For the text-containing cell, return its midpoint in (x, y) coordinate format. 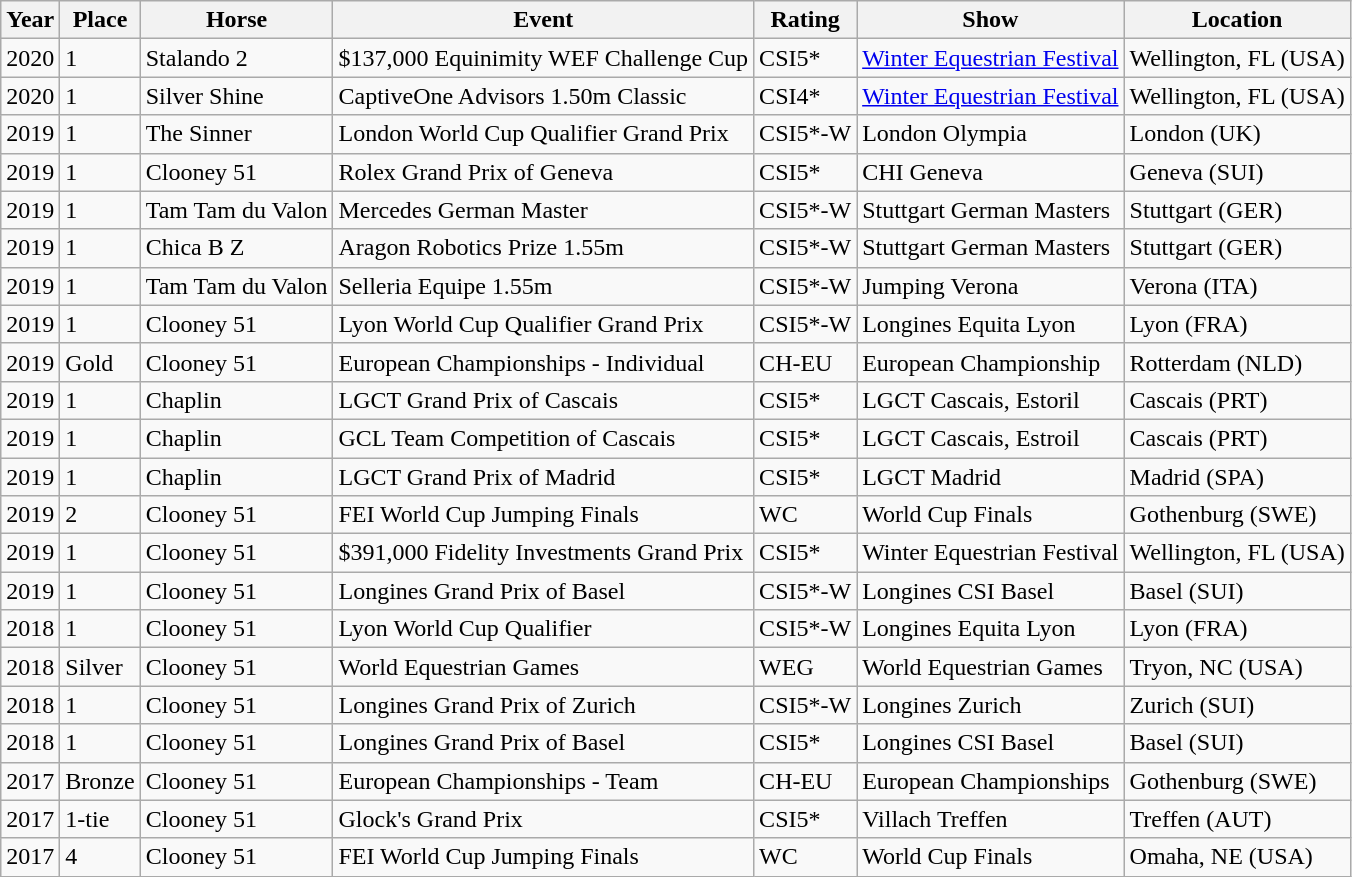
Chica B Z (236, 248)
$137,000 Equinimity WEF Challenge Cup (544, 58)
Jumping Verona (990, 286)
Rating (806, 20)
Treffen (AUT) (1237, 819)
Longines Grand Prix of Zurich (544, 705)
CaptiveOne Advisors 1.50m Classic (544, 96)
Lyon World Cup Qualifier (544, 629)
LGCT Cascais, Estoril (990, 400)
Year (30, 20)
The Sinner (236, 134)
Zurich (SUI) (1237, 705)
Longines Zurich (990, 705)
London World Cup Qualifier Grand Prix (544, 134)
London (UK) (1237, 134)
Location (1237, 20)
LGCT Grand Prix of Cascais (544, 400)
Madrid (SPA) (1237, 477)
GCL Team Competition of Cascais (544, 438)
CSI4* (806, 96)
European Championships - Team (544, 781)
Villach Treffen (990, 819)
Lyon World Cup Qualifier Grand Prix (544, 324)
Event (544, 20)
CHI Geneva (990, 172)
Verona (ITA) (1237, 286)
European Championships - Individual (544, 362)
Horse (236, 20)
1-tie (100, 819)
Aragon Robotics Prize 1.55m (544, 248)
LGCT Grand Prix of Madrid (544, 477)
European Championship (990, 362)
Omaha, NE (USA) (1237, 857)
Place (100, 20)
WEG (806, 667)
LGCT Madrid (990, 477)
Silver Shine (236, 96)
Selleria Equipe 1.55m (544, 286)
Bronze (100, 781)
Mercedes German Master (544, 210)
London Olympia (990, 134)
$391,000 Fidelity Investments Grand Prix (544, 553)
Gold (100, 362)
2 (100, 515)
Rolex Grand Prix of Geneva (544, 172)
LGCT Cascais, Estroil (990, 438)
Glock's Grand Prix (544, 819)
Show (990, 20)
Silver (100, 667)
Stalando 2 (236, 58)
Tryon, NC (USA) (1237, 667)
4 (100, 857)
European Championships (990, 781)
Geneva (SUI) (1237, 172)
Rotterdam (NLD) (1237, 362)
